Find where the given text appears and provide that cell's center as (x, y) coordinate. 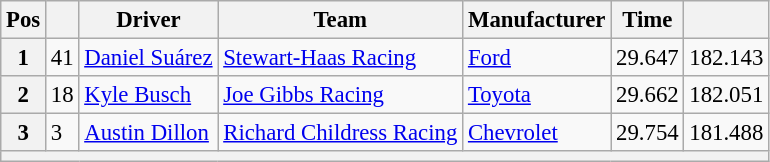
Richard Childress Racing (340, 133)
29.647 (648, 58)
Toyota (537, 95)
Ford (537, 58)
Kyle Busch (148, 95)
182.143 (726, 58)
Stewart-Haas Racing (340, 58)
29.662 (648, 95)
181.488 (726, 133)
182.051 (726, 95)
1 (24, 58)
Joe Gibbs Racing (340, 95)
Driver (148, 20)
Chevrolet (537, 133)
18 (62, 95)
2 (24, 95)
Time (648, 20)
29.754 (648, 133)
Austin Dillon (148, 133)
Team (340, 20)
41 (62, 58)
Pos (24, 20)
Daniel Suárez (148, 58)
Manufacturer (537, 20)
